For the text-containing cell, return its midpoint in (x, y) coordinate format. 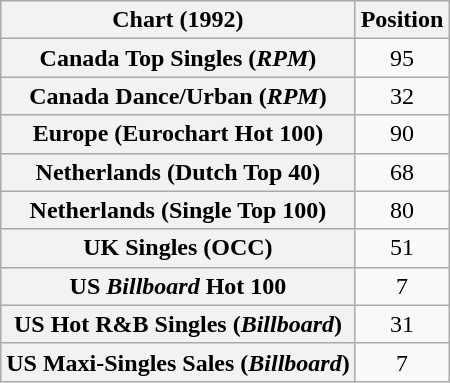
32 (402, 96)
Canada Top Singles (RPM) (178, 58)
Canada Dance/Urban (RPM) (178, 96)
68 (402, 172)
Netherlands (Single Top 100) (178, 210)
UK Singles (OCC) (178, 248)
31 (402, 324)
Position (402, 20)
Europe (Eurochart Hot 100) (178, 134)
US Hot R&B Singles (Billboard) (178, 324)
Netherlands (Dutch Top 40) (178, 172)
51 (402, 248)
95 (402, 58)
90 (402, 134)
80 (402, 210)
US Maxi-Singles Sales (Billboard) (178, 362)
Chart (1992) (178, 20)
US Billboard Hot 100 (178, 286)
